From the cell containing the given text, extract its center point as [x, y] coordinate. 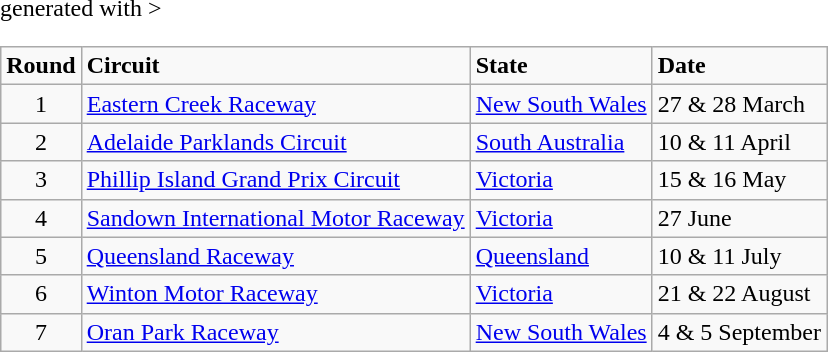
10 & 11 April [739, 142]
State [561, 66]
Queensland Raceway [276, 256]
4 & 5 September [739, 332]
Oran Park Raceway [276, 332]
15 & 16 May [739, 180]
1 [41, 104]
Circuit [276, 66]
7 [41, 332]
21 & 22 August [739, 294]
Date [739, 66]
Queensland [561, 256]
2 [41, 142]
Winton Motor Raceway [276, 294]
Sandown International Motor Raceway [276, 218]
3 [41, 180]
4 [41, 218]
Round [41, 66]
Adelaide Parklands Circuit [276, 142]
5 [41, 256]
27 & 28 March [739, 104]
10 & 11 July [739, 256]
Eastern Creek Raceway [276, 104]
Phillip Island Grand Prix Circuit [276, 180]
6 [41, 294]
South Australia [561, 142]
27 June [739, 218]
